Identify which cell holds the provided text, then report its [x, y] central coordinate. 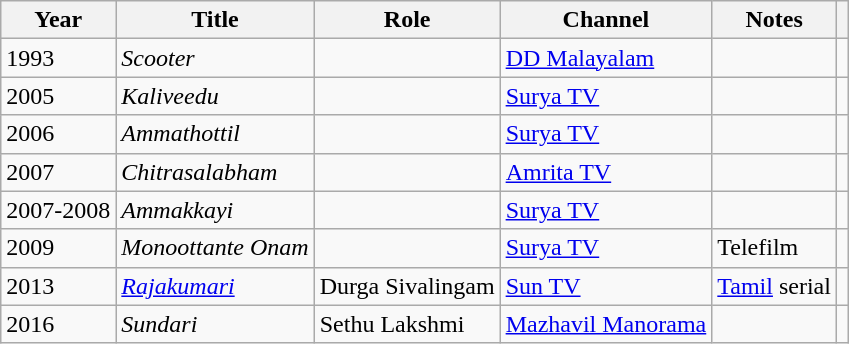
2006 [58, 134]
Sundari [215, 324]
Telefilm [774, 248]
Tamil serial [774, 286]
Sun TV [606, 286]
Role [407, 20]
Scooter [215, 58]
Notes [774, 20]
Kaliveedu [215, 96]
2007-2008 [58, 210]
1993 [58, 58]
2007 [58, 172]
Ammakkayi [215, 210]
Channel [606, 20]
Mazhavil Manorama [606, 324]
DD Malayalam [606, 58]
Monoottante Onam [215, 248]
Rajakumari [215, 286]
Year [58, 20]
Sethu Lakshmi [407, 324]
2013 [58, 286]
2016 [58, 324]
2005 [58, 96]
Ammathottil [215, 134]
Chitrasalabham [215, 172]
2009 [58, 248]
Amrita TV [606, 172]
Title [215, 20]
Durga Sivalingam [407, 286]
